Search for the cell housing the specified text and yield its [X, Y] center coordinate. 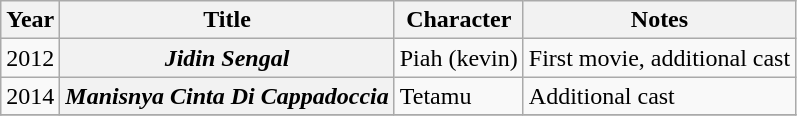
Notes [659, 20]
Title [227, 20]
Character [458, 20]
2014 [30, 96]
2012 [30, 58]
Year [30, 20]
Additional cast [659, 96]
Manisnya Cinta Di Cappadoccia [227, 96]
First movie, additional cast [659, 58]
Jidin Sengal [227, 58]
Tetamu [458, 96]
Piah (kevin) [458, 58]
